Return [x, y] of the center of cell containing provided text 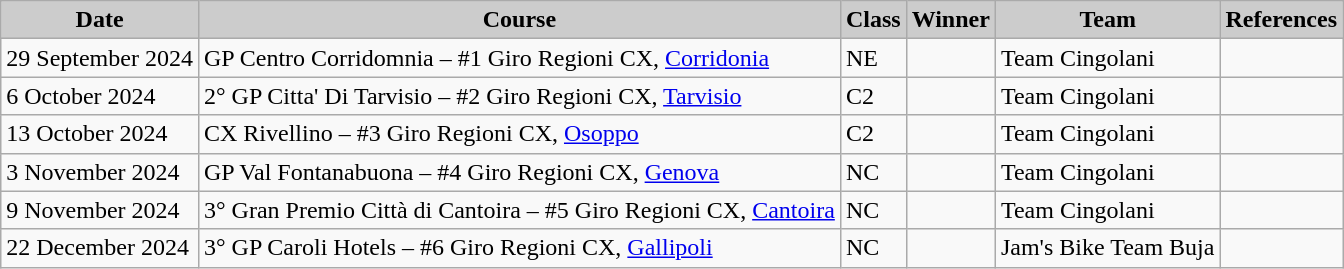
Date [100, 20]
Team [1108, 20]
Jam's Bike Team Buja [1108, 248]
29 September 2024 [100, 58]
6 October 2024 [100, 96]
NE [873, 58]
GP Centro Corridomnia – #1 Giro Regioni CX, Corridonia [519, 58]
3 November 2024 [100, 172]
References [1282, 20]
9 November 2024 [100, 210]
CX Rivellino – #3 Giro Regioni CX, Osoppo [519, 134]
Class [873, 20]
13 October 2024 [100, 134]
22 December 2024 [100, 248]
Winner [950, 20]
3° Gran Premio Città di Cantoira – #5 Giro Regioni CX, Cantoira [519, 210]
3° GP Caroli Hotels – #6 Giro Regioni CX, Gallipoli [519, 248]
Course [519, 20]
2° GP Citta' Di Tarvisio – #2 Giro Regioni CX, Tarvisio [519, 96]
GP Val Fontanabuona – #4 Giro Regioni CX, Genova [519, 172]
